Provide the [X, Y] coordinate of the cell's center where the given text is located.  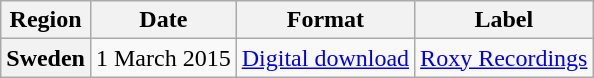
Label [504, 20]
Digital download [325, 58]
Sweden [46, 58]
1 March 2015 [163, 58]
Region [46, 20]
Date [163, 20]
Format [325, 20]
Roxy Recordings [504, 58]
